Determine the [x, y] coordinate at the center of the cell enclosing the given text.  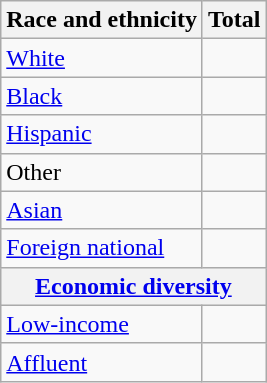
Black [102, 96]
Low-income [102, 324]
Foreign national [102, 248]
Economic diversity [134, 286]
Affluent [102, 362]
Other [102, 172]
Asian [102, 210]
Race and ethnicity [102, 20]
Hispanic [102, 134]
Total [234, 20]
White [102, 58]
